Detect which cell encompasses the target text, then output its [X, Y] center coordinate. 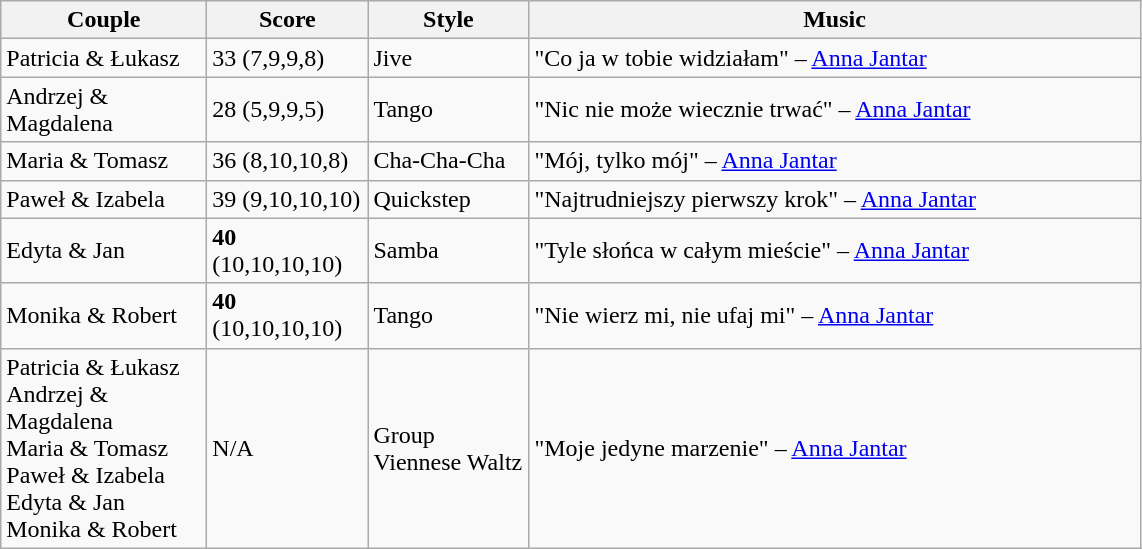
"Moje jedyne marzenie" – Anna Jantar [834, 448]
Cha-Cha-Cha [448, 161]
28 (5,9,9,5) [288, 110]
Couple [104, 20]
"Najtrudniejszy pierwszy krok" – Anna Jantar [834, 199]
"Tyle słońca w całym mieście" – Anna Jantar [834, 250]
Jive [448, 58]
Patricia & ŁukaszAndrzej & MagdalenaMaria & TomaszPaweł & IzabelaEdyta & JanMonika & Robert [104, 448]
"Nie wierz mi, nie ufaj mi" – Anna Jantar [834, 316]
N/A [288, 448]
Edyta & Jan [104, 250]
Quickstep [448, 199]
39 (9,10,10,10) [288, 199]
Music [834, 20]
"Nic nie może wiecznie trwać" – Anna Jantar [834, 110]
Monika & Robert [104, 316]
Style [448, 20]
Paweł & Izabela [104, 199]
Maria & Tomasz [104, 161]
Samba [448, 250]
Group Viennese Waltz [448, 448]
36 (8,10,10,8) [288, 161]
"Co ja w tobie widziałam" – Anna Jantar [834, 58]
33 (7,9,9,8) [288, 58]
"Mój, tylko mój" – Anna Jantar [834, 161]
Andrzej & Magdalena [104, 110]
Score [288, 20]
Patricia & Łukasz [104, 58]
